Capture the cell that displays the provided text and extract its [X, Y] central coordinate. 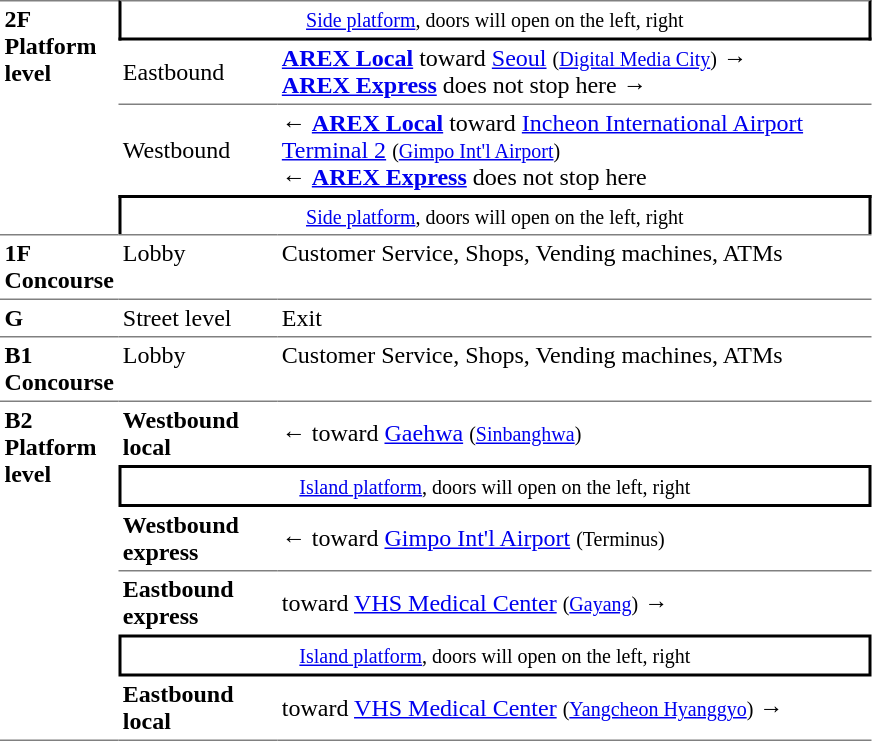
toward VHS Medical Center (Gayang) → [574, 604]
Westbound local [198, 432]
Exit [574, 317]
1FConcourse [59, 266]
G [59, 317]
← AREX Local toward Incheon International Airport Terminal 2 (Gimpo Int'l Airport) ← AREX Express does not stop here [574, 150]
B1Concourse [59, 368]
toward VHS Medical Center (Yangcheon Hyanggyo) → [574, 708]
B2Platform level [59, 570]
Street level [198, 317]
2FPlatform level [59, 117]
← toward Gimpo Int'l Airport (Terminus) [574, 539]
← toward Gaehwa (Sinbanghwa) [574, 432]
Eastbound [198, 72]
Westbound [198, 150]
Westbound express [198, 539]
AREX Local toward Seoul (Digital Media City) → AREX Express does not stop here → [574, 72]
Eastbound express [198, 604]
Eastbound local [198, 708]
